Identify which cell holds the provided text, then report its (X, Y) central coordinate. 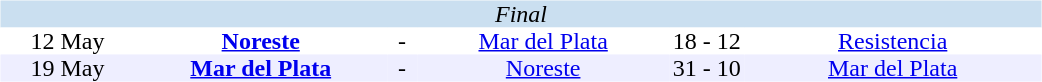
Final (520, 14)
19 May (67, 68)
Resistencia (893, 42)
31 - 10 (707, 68)
18 - 12 (707, 42)
12 May (67, 42)
